Determine the [X, Y] coordinate at the center of the cell enclosing the given text.  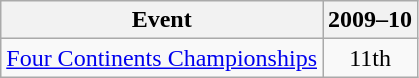
2009–10 [370, 20]
Event [162, 20]
11th [370, 58]
Four Continents Championships [162, 58]
